Return the [X, Y] coordinate for the center point of the cell that contains the specified text.  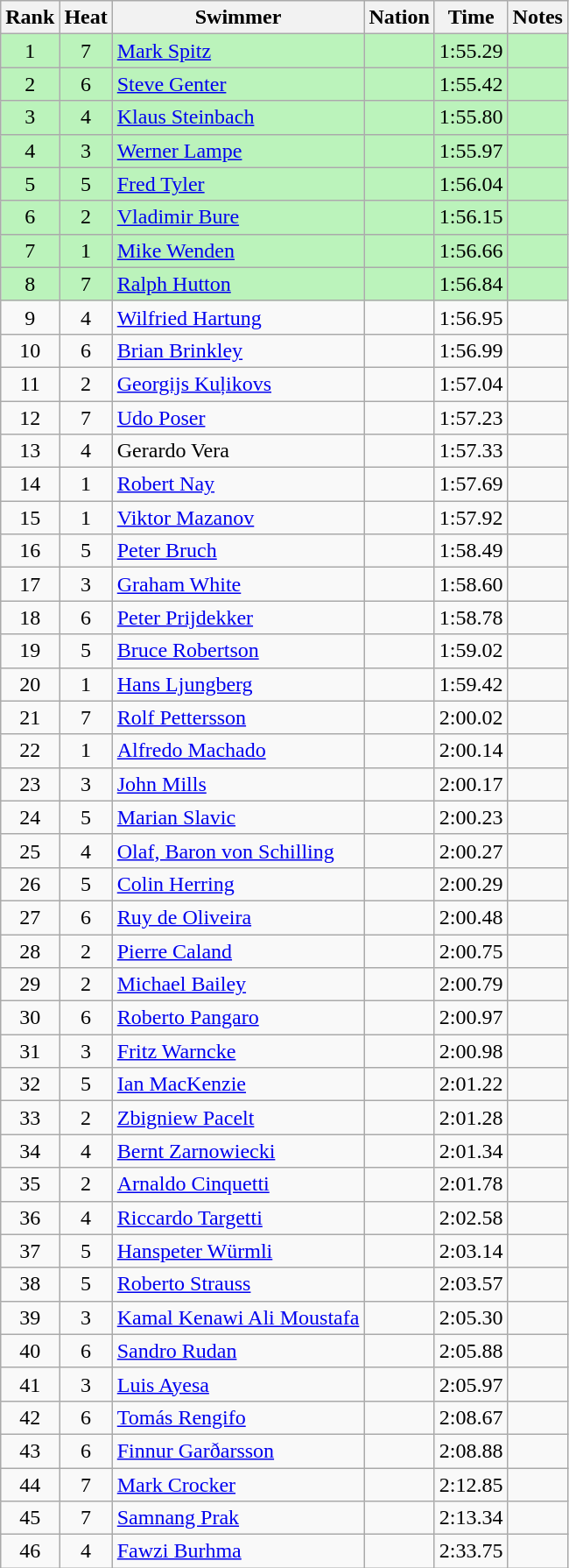
Brian Brinkley [238, 350]
2:00.29 [471, 884]
21 [30, 717]
34 [30, 1151]
2:00.02 [471, 717]
19 [30, 651]
Ian MacKenzie [238, 1084]
2:00.14 [471, 751]
Zbigniew Pacelt [238, 1118]
Arnaldo Cinquetti [238, 1184]
39 [30, 1317]
Nation [399, 18]
14 [30, 484]
33 [30, 1118]
31 [30, 1051]
2:00.97 [471, 1018]
2:13.34 [471, 1518]
Swimmer [238, 18]
Viktor Mazanov [238, 518]
1:56.99 [471, 350]
27 [30, 917]
2:00.27 [471, 851]
22 [30, 751]
Sandro Rudan [238, 1351]
Klaus Steinbach [238, 117]
25 [30, 851]
8 [30, 284]
Fawzi Burhma [238, 1551]
2:02.58 [471, 1218]
Udo Poser [238, 418]
Robert Nay [238, 484]
24 [30, 817]
Notes [537, 18]
1:57.04 [471, 384]
Riccardo Targetti [238, 1218]
1:55.80 [471, 117]
1:57.69 [471, 484]
1:58.49 [471, 551]
2:03.57 [471, 1284]
1:55.29 [471, 51]
1:57.23 [471, 418]
Kamal Kenawi Ali Moustafa [238, 1317]
2:00.23 [471, 817]
41 [30, 1384]
Peter Prijdekker [238, 618]
37 [30, 1251]
2:00.79 [471, 985]
46 [30, 1551]
1:59.42 [471, 684]
Hans Ljungberg [238, 684]
Roberto Pangaro [238, 1018]
1:56.15 [471, 217]
1:56.95 [471, 317]
Colin Herring [238, 884]
36 [30, 1218]
2:01.34 [471, 1151]
1:56.66 [471, 251]
26 [30, 884]
1:55.97 [471, 151]
Heat [86, 18]
44 [30, 1485]
Peter Bruch [238, 551]
2:33.75 [471, 1551]
2:00.98 [471, 1051]
2:05.88 [471, 1351]
Time [471, 18]
18 [30, 618]
Rank [30, 18]
12 [30, 418]
2:12.85 [471, 1485]
Marian Slavic [238, 817]
Roberto Strauss [238, 1284]
Tomás Rengifo [238, 1417]
Luis Ayesa [238, 1384]
Samnang Prak [238, 1518]
1:58.60 [471, 584]
Pierre Caland [238, 950]
2:00.75 [471, 950]
30 [30, 1018]
2:00.17 [471, 784]
2:01.28 [471, 1118]
32 [30, 1084]
Georgijs Kuļikovs [238, 384]
Vladimir Bure [238, 217]
2:08.88 [471, 1451]
Bruce Robertson [238, 651]
John Mills [238, 784]
Graham White [238, 584]
1:56.84 [471, 284]
Rolf Pettersson [238, 717]
1:59.02 [471, 651]
2:08.67 [471, 1417]
43 [30, 1451]
9 [30, 317]
28 [30, 950]
2:01.78 [471, 1184]
Steve Genter [238, 84]
Mike Wenden [238, 251]
2:00.48 [471, 917]
17 [30, 584]
23 [30, 784]
1:58.78 [471, 618]
2:03.14 [471, 1251]
Hanspeter Würmli [238, 1251]
1:56.04 [471, 184]
38 [30, 1284]
13 [30, 451]
2:01.22 [471, 1084]
29 [30, 985]
Ruy de Oliveira [238, 917]
11 [30, 384]
Olaf, Baron von Schilling [238, 851]
Fritz Warncke [238, 1051]
Ralph Hutton [238, 284]
1:57.33 [471, 451]
Gerardo Vera [238, 451]
2:05.30 [471, 1317]
Finnur Garðarsson [238, 1451]
Bernt Zarnowiecki [238, 1151]
45 [30, 1518]
20 [30, 684]
40 [30, 1351]
15 [30, 518]
10 [30, 350]
35 [30, 1184]
2:05.97 [471, 1384]
Michael Bailey [238, 985]
Wilfried Hartung [238, 317]
1:57.92 [471, 518]
Fred Tyler [238, 184]
Werner Lampe [238, 151]
Mark Spitz [238, 51]
Mark Crocker [238, 1485]
16 [30, 551]
42 [30, 1417]
1:55.42 [471, 84]
Alfredo Machado [238, 751]
